Identify which cell holds the provided text, then report its [X, Y] central coordinate. 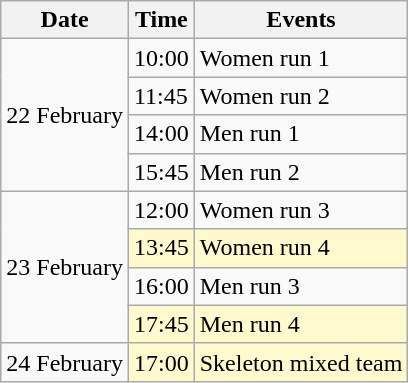
15:45 [161, 172]
12:00 [161, 210]
Women run 2 [301, 96]
13:45 [161, 248]
Men run 3 [301, 286]
Skeleton mixed team [301, 362]
Men run 4 [301, 324]
Date [65, 20]
17:45 [161, 324]
22 February [65, 115]
23 February [65, 267]
14:00 [161, 134]
17:00 [161, 362]
Men run 2 [301, 172]
Women run 4 [301, 248]
24 February [65, 362]
Women run 1 [301, 58]
Men run 1 [301, 134]
Events [301, 20]
11:45 [161, 96]
Women run 3 [301, 210]
16:00 [161, 286]
Time [161, 20]
10:00 [161, 58]
